Identify which cell holds the provided text, then report its (X, Y) central coordinate. 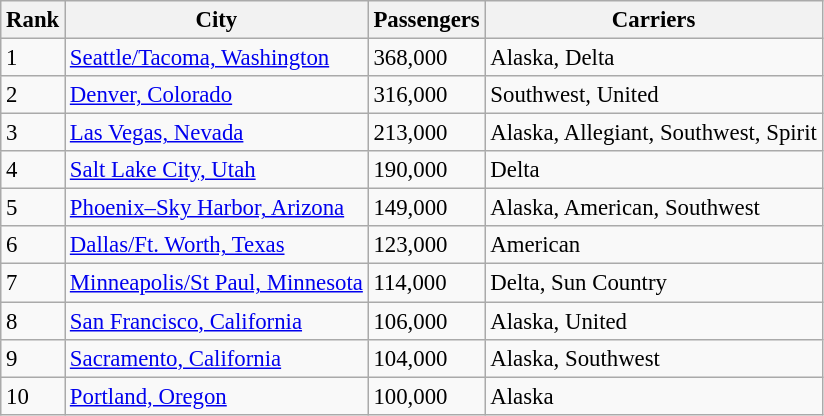
Alaska (654, 396)
Carriers (654, 20)
100,000 (426, 396)
8 (33, 321)
Dallas/Ft. Worth, Texas (217, 245)
Alaska, Southwest (654, 358)
Minneapolis/St Paul, Minnesota (217, 283)
Seattle/Tacoma, Washington (217, 58)
Alaska, United (654, 321)
Rank (33, 20)
9 (33, 358)
San Francisco, California (217, 321)
368,000 (426, 58)
4 (33, 170)
190,000 (426, 170)
123,000 (426, 245)
Sacramento, California (217, 358)
American (654, 245)
10 (33, 396)
7 (33, 283)
Phoenix–Sky Harbor, Arizona (217, 208)
104,000 (426, 358)
2 (33, 95)
213,000 (426, 133)
3 (33, 133)
Las Vegas, Nevada (217, 133)
6 (33, 245)
316,000 (426, 95)
106,000 (426, 321)
Passengers (426, 20)
Alaska, Delta (654, 58)
Alaska, American, Southwest (654, 208)
1 (33, 58)
Alaska, Allegiant, Southwest, Spirit (654, 133)
City (217, 20)
Portland, Oregon (217, 396)
5 (33, 208)
149,000 (426, 208)
Delta (654, 170)
Delta, Sun Country (654, 283)
Southwest, United (654, 95)
114,000 (426, 283)
Salt Lake City, Utah (217, 170)
Denver, Colorado (217, 95)
